Search for the cell housing the specified text and yield its [X, Y] center coordinate. 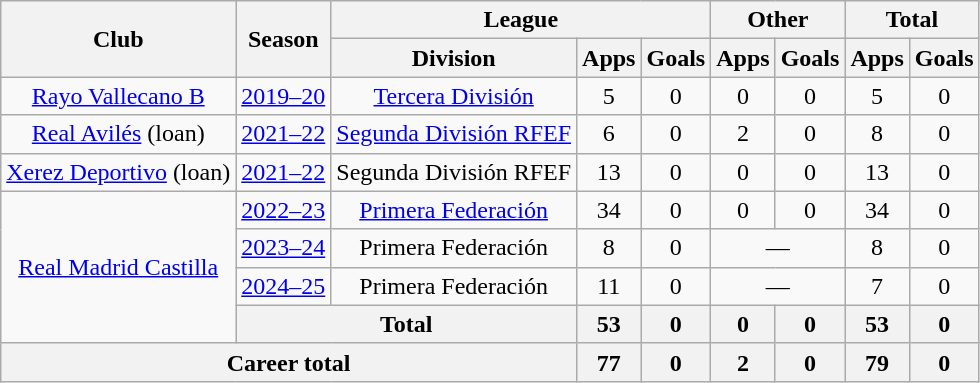
6 [609, 134]
2024–25 [284, 286]
Other [778, 20]
Club [118, 39]
2022–23 [284, 210]
79 [877, 362]
7 [877, 286]
Rayo Vallecano B [118, 96]
Tercera División [454, 96]
League [521, 20]
2019–20 [284, 96]
Career total [289, 362]
2023–24 [284, 248]
11 [609, 286]
Xerez Deportivo (loan) [118, 172]
77 [609, 362]
Real Avilés (loan) [118, 134]
Division [454, 58]
Season [284, 39]
Real Madrid Castilla [118, 267]
